From the cell containing the given text, extract its center point as [X, Y] coordinate. 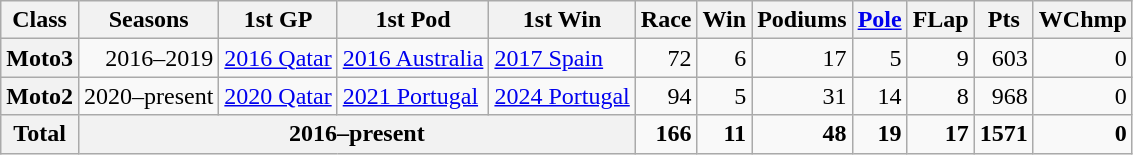
11 [724, 134]
603 [1004, 58]
Win [724, 20]
Pts [1004, 20]
2021 Portugal [413, 96]
1st Win [562, 20]
166 [666, 134]
Podiums [802, 20]
2017 Spain [562, 58]
72 [666, 58]
2024 Portugal [562, 96]
2016 Australia [413, 58]
968 [1004, 96]
2016 Qatar [278, 58]
1571 [1004, 134]
Pole [880, 20]
94 [666, 96]
1st GP [278, 20]
2016–present [356, 134]
19 [880, 134]
2020 Qatar [278, 96]
FLap [940, 20]
WChmp [1082, 20]
Moto3 [40, 58]
Class [40, 20]
48 [802, 134]
Seasons [148, 20]
8 [940, 96]
6 [724, 58]
Race [666, 20]
Total [40, 134]
31 [802, 96]
14 [880, 96]
1st Pod [413, 20]
Moto2 [40, 96]
2016–2019 [148, 58]
9 [940, 58]
2020–present [148, 96]
